Return the (x, y) coordinate for the center point of the cell that contains the specified text.  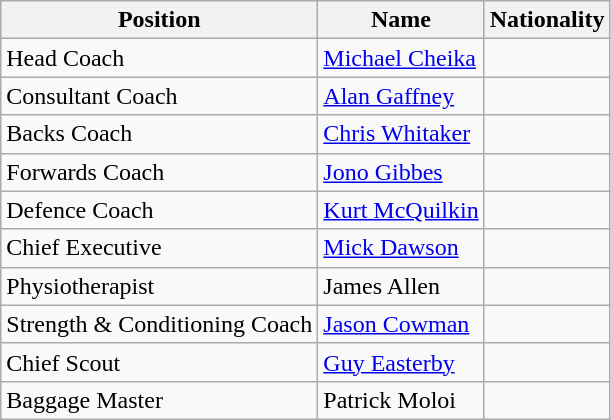
Jono Gibbes (401, 172)
Chris Whitaker (401, 134)
Name (401, 20)
Forwards Coach (160, 172)
Chief Scout (160, 362)
Michael Cheika (401, 58)
Jason Cowman (401, 324)
Defence Coach (160, 210)
Guy Easterby (401, 362)
Baggage Master (160, 400)
Nationality (547, 20)
Mick Dawson (401, 248)
Backs Coach (160, 134)
Chief Executive (160, 248)
Kurt McQuilkin (401, 210)
Position (160, 20)
Head Coach (160, 58)
Strength & Conditioning Coach (160, 324)
Alan Gaffney (401, 96)
Patrick Moloi (401, 400)
James Allen (401, 286)
Physiotherapist (160, 286)
Consultant Coach (160, 96)
